Identify which cell holds the provided text, then report its [x, y] central coordinate. 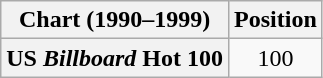
Chart (1990–1999) [115, 20]
Position [276, 20]
100 [276, 58]
US Billboard Hot 100 [115, 58]
